Detect which cell encompasses the target text, then output its (X, Y) center coordinate. 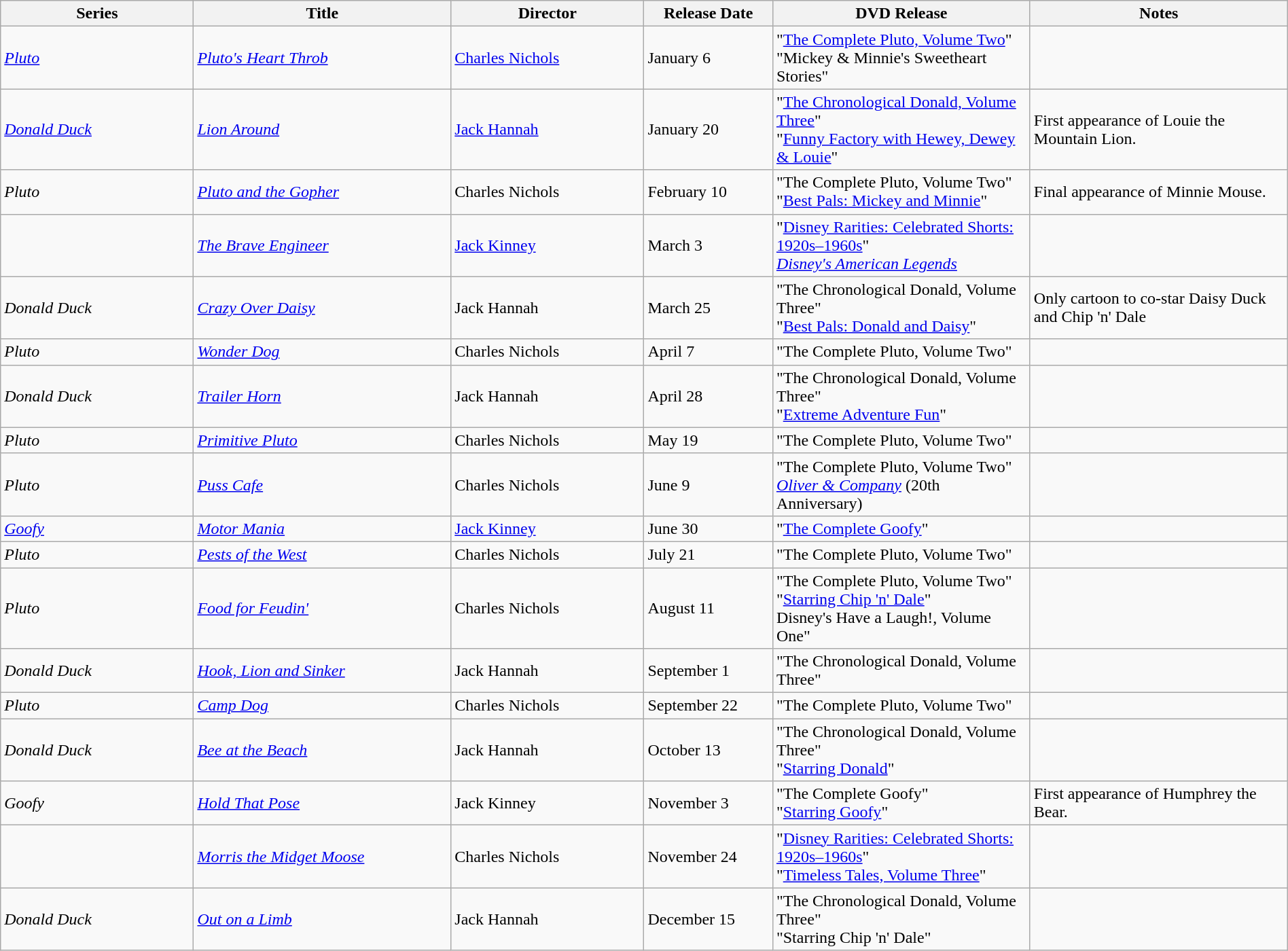
"The Chronological Donald, Volume Three" (901, 671)
"The Complete Pluto, Volume Two" Oliver & Company (20th Anniversary) (901, 484)
Morris the Midget Moose (322, 857)
Puss Cafe (322, 484)
July 21 (708, 554)
February 10 (708, 192)
Motor Mania (322, 528)
Primitive Pluto (322, 440)
"The Complete Goofy" (901, 528)
Title (322, 14)
Final appearance of Minnie Mouse. (1159, 192)
DVD Release (901, 14)
January 6 (708, 58)
Crazy Over Daisy (322, 308)
November 3 (708, 803)
November 24 (708, 857)
Bee at the Beach (322, 750)
Pests of the West (322, 554)
December 15 (708, 919)
Camp Dog (322, 706)
Hold That Pose (322, 803)
August 11 (708, 609)
March 3 (708, 245)
First appearance of Louie the Mountain Lion. (1159, 129)
March 25 (708, 308)
April 7 (708, 352)
Notes (1159, 14)
"The Complete Pluto, Volume Two" "Mickey & Minnie's Sweetheart Stories" (901, 58)
June 9 (708, 484)
September 22 (708, 706)
"Disney Rarities: Celebrated Shorts: 1920s–1960s" Disney's American Legends (901, 245)
"The Complete Pluto, Volume Two" "Best Pals: Mickey and Minnie" (901, 192)
"The Chronological Donald, Volume Three" "Starring Chip 'n' Dale" (901, 919)
Lion Around (322, 129)
"Disney Rarities: Celebrated Shorts: 1920s–1960s" "Timeless Tales, Volume Three" (901, 857)
Only cartoon to co-star Daisy Duck and Chip 'n' Dale (1159, 308)
Director (548, 14)
"The Chronological Donald, Volume Three" "Starring Donald" (901, 750)
Pluto and the Gopher (322, 192)
October 13 (708, 750)
"The Chronological Donald, Volume Three" "Best Pals: Donald and Daisy" (901, 308)
January 20 (708, 129)
Release Date (708, 14)
June 30 (708, 528)
Series (97, 14)
September 1 (708, 671)
"The Chronological Donald, Volume Three" "Funny Factory with Hewey, Dewey & Louie" (901, 129)
"The Chronological Donald, Volume Three" "Extreme Adventure Fun" (901, 396)
Food for Feudin' (322, 609)
Trailer Horn (322, 396)
"The Complete Goofy" "Starring Goofy" (901, 803)
First appearance of Humphrey the Bear. (1159, 803)
Pluto's Heart Throb (322, 58)
May 19 (708, 440)
"The Complete Pluto, Volume Two" "Starring Chip 'n' Dale" Disney's Have a Laugh!, Volume One" (901, 609)
April 28 (708, 396)
The Brave Engineer (322, 245)
Wonder Dog (322, 352)
Out on a Limb (322, 919)
Hook, Lion and Sinker (322, 671)
